Provide the [x, y] coordinate of the cell's center where the given text is located.  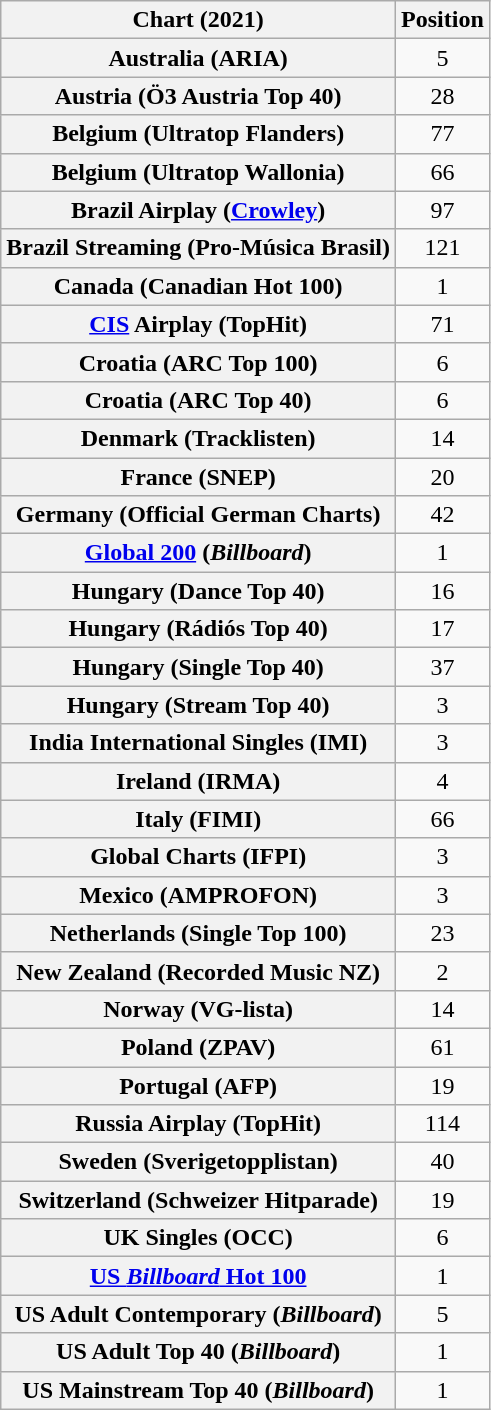
28 [443, 96]
37 [443, 667]
20 [443, 477]
Chart (2021) [198, 20]
17 [443, 629]
40 [443, 1162]
Global 200 (Billboard) [198, 553]
Sweden (Sverigetopplistan) [198, 1162]
New Zealand (Recorded Music NZ) [198, 971]
Belgium (Ultratop Flanders) [198, 134]
Canada (Canadian Hot 100) [198, 286]
Australia (ARIA) [198, 58]
Hungary (Stream Top 40) [198, 705]
Mexico (AMPROFON) [198, 895]
Italy (FIMI) [198, 819]
23 [443, 933]
Croatia (ARC Top 40) [198, 400]
42 [443, 515]
Denmark (Tracklisten) [198, 438]
France (SNEP) [198, 477]
Hungary (Dance Top 40) [198, 591]
US Mainstream Top 40 (Billboard) [198, 1390]
Russia Airplay (TopHit) [198, 1124]
Austria (Ö3 Austria Top 40) [198, 96]
97 [443, 210]
US Adult Contemporary (Billboard) [198, 1314]
Brazil Airplay (Crowley) [198, 210]
UK Singles (OCC) [198, 1238]
Croatia (ARC Top 100) [198, 362]
Portugal (AFP) [198, 1085]
16 [443, 591]
Belgium (Ultratop Wallonia) [198, 172]
77 [443, 134]
India International Singles (IMI) [198, 743]
Global Charts (IFPI) [198, 857]
Germany (Official German Charts) [198, 515]
Netherlands (Single Top 100) [198, 933]
US Billboard Hot 100 [198, 1276]
Brazil Streaming (Pro-Música Brasil) [198, 248]
US Adult Top 40 (Billboard) [198, 1352]
Hungary (Rádiós Top 40) [198, 629]
CIS Airplay (TopHit) [198, 324]
Hungary (Single Top 40) [198, 667]
2 [443, 971]
71 [443, 324]
114 [443, 1124]
121 [443, 248]
Norway (VG-lista) [198, 1009]
4 [443, 781]
Switzerland (Schweizer Hitparade) [198, 1200]
Ireland (IRMA) [198, 781]
Poland (ZPAV) [198, 1047]
61 [443, 1047]
Position [443, 20]
